Capture the cell that displays the provided text and extract its [X, Y] central coordinate. 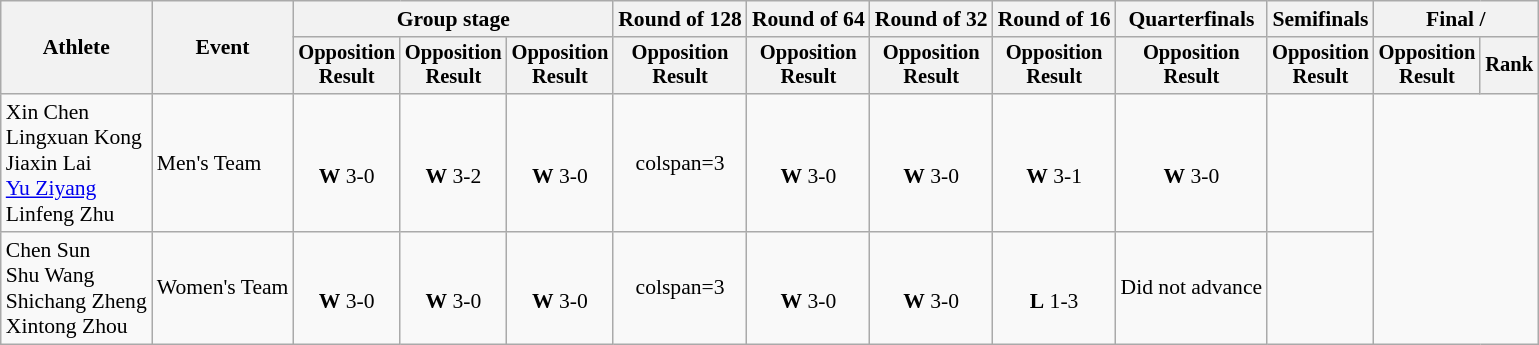
Group stage [453, 19]
Event [223, 48]
Round of 32 [932, 19]
Chen SunShu WangShichang ZhengXintong Zhou [76, 288]
Women's Team [223, 288]
Round of 128 [680, 19]
W 3-2 [454, 163]
Did not advance [1192, 288]
Men's Team [223, 163]
W 3-1 [1054, 163]
Xin ChenLingxuan KongJiaxin LaiYu ZiyangLinfeng Zhu [76, 163]
Rank [1509, 66]
Round of 16 [1054, 19]
Athlete [76, 48]
Round of 64 [808, 19]
Final / [1456, 19]
Semifinals [1320, 19]
Quarterfinals [1192, 19]
L 1-3 [1054, 288]
